From the cell containing the given text, extract its center point as (X, Y) coordinate. 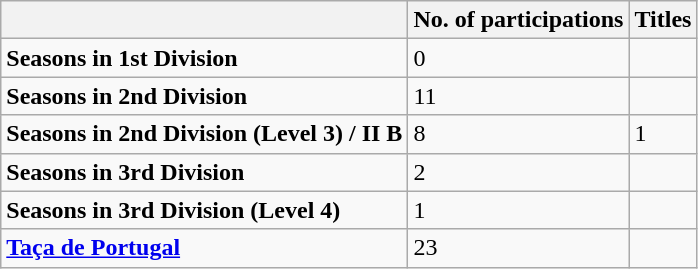
No. of participations (518, 20)
2 (518, 172)
Seasons in 3rd Division (Level 4) (204, 210)
Titles (663, 20)
Seasons in 1st Division (204, 58)
8 (518, 134)
Seasons in 3rd Division (204, 172)
Seasons in 2nd Division (Level 3) / II B (204, 134)
0 (518, 58)
11 (518, 96)
23 (518, 248)
Seasons in 2nd Division (204, 96)
Taça de Portugal (204, 248)
